Capture the cell that displays the provided text and extract its (x, y) central coordinate. 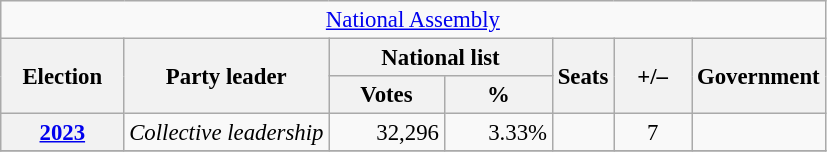
7 (653, 133)
Government (758, 76)
Party leader (226, 76)
3.33% (498, 133)
2023 (62, 133)
32,296 (387, 133)
% (498, 95)
Collective leadership (226, 133)
National Assembly (413, 20)
+/– (653, 76)
Seats (582, 76)
Votes (387, 95)
Election (62, 76)
National list (441, 58)
